Find where the given text appears and provide that cell's center as [x, y] coordinate. 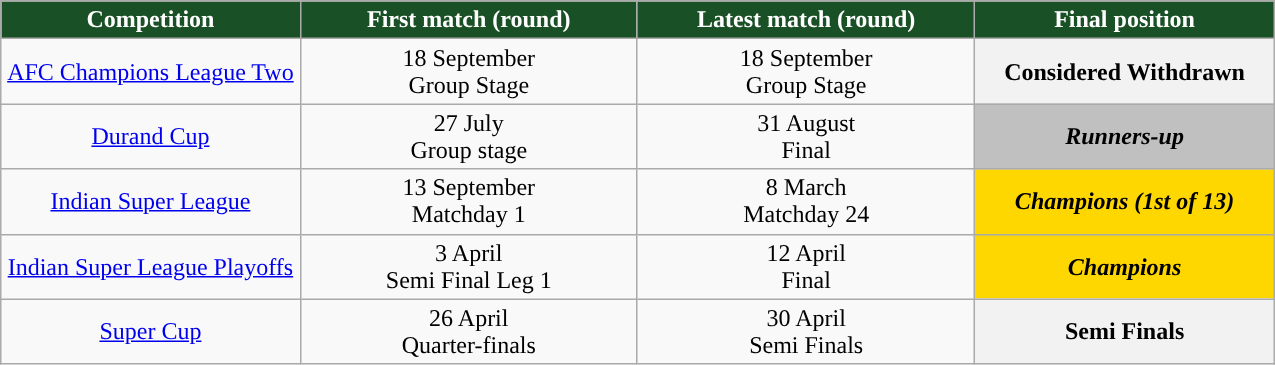
Final position [1124, 20]
Indian Super League [150, 202]
27 July Group stage [468, 136]
12 April Final [806, 266]
31 August Final [806, 136]
26 AprilQuarter-finals [468, 332]
Champions [1124, 266]
Champions (1st of 13) [1124, 202]
Runners-up [1124, 136]
Latest match (round) [806, 20]
AFC Champions League Two [150, 72]
Super Cup [150, 332]
Considered Withdrawn [1124, 72]
Semi Finals [1124, 332]
First match (round) [468, 20]
3 April Semi Final Leg 1 [468, 266]
30 AprilSemi Finals [806, 332]
Durand Cup [150, 136]
13 September Matchday 1 [468, 202]
Competition [150, 20]
Indian Super League Playoffs [150, 266]
8 March Matchday 24 [806, 202]
